Output the (X, Y) coordinate of the center of the cell containing the given text.  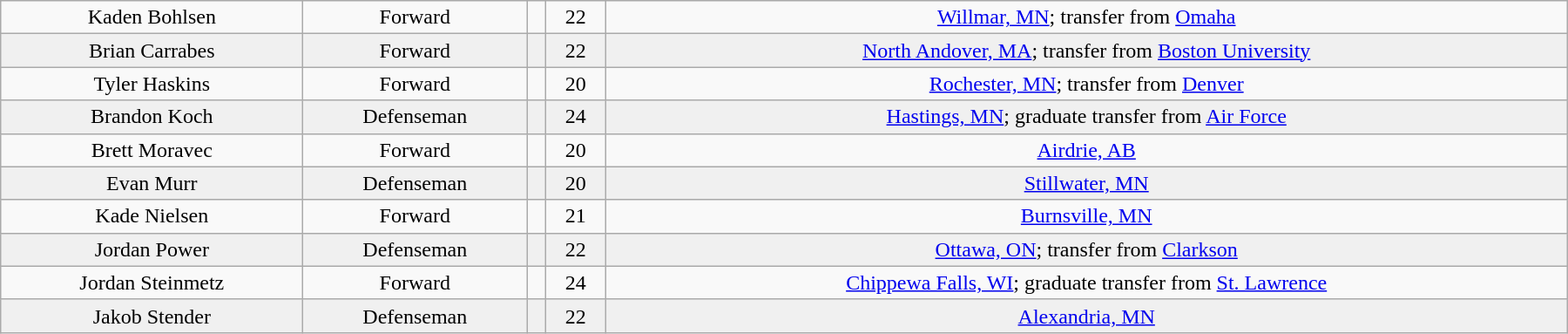
Tyler Haskins (152, 84)
Jordan Steinmetz (152, 283)
Airdrie, AB (1086, 150)
Willmar, MN; transfer from Omaha (1086, 17)
Rochester, MN; transfer from Denver (1086, 84)
Stillwater, MN (1086, 183)
Jordan Power (152, 249)
Alexandria, MN (1086, 316)
Kaden Bohlsen (152, 17)
Evan Murr (152, 183)
North Andover, MA; transfer from Boston University (1086, 51)
Brian Carrabes (152, 51)
21 (575, 216)
Brandon Koch (152, 117)
Hastings, MN; graduate transfer from Air Force (1086, 117)
Chippewa Falls, WI; graduate transfer from St. Lawrence (1086, 283)
Kade Nielsen (152, 216)
Ottawa, ON; transfer from Clarkson (1086, 249)
Brett Moravec (152, 150)
Jakob Stender (152, 316)
Burnsville, MN (1086, 216)
